Find where the given text appears and provide that cell's center as [x, y] coordinate. 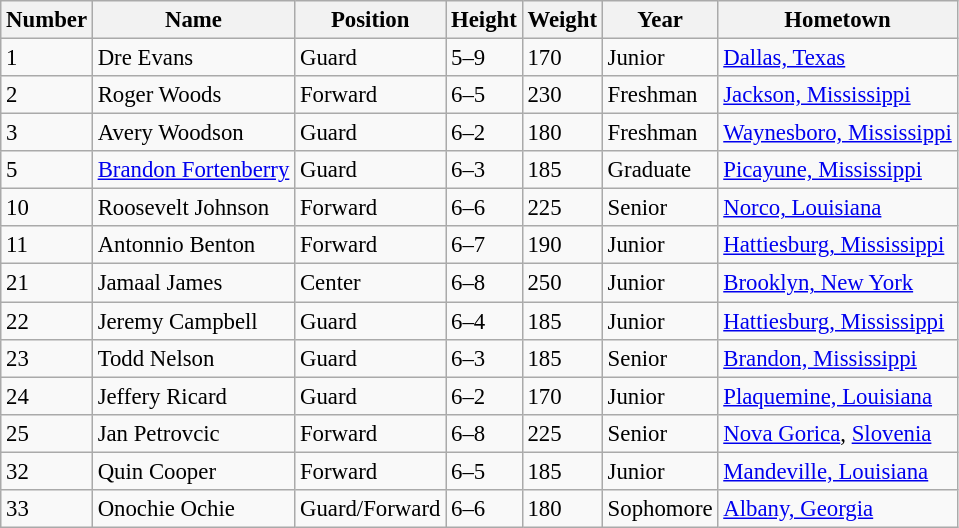
Guard/Forward [370, 509]
23 [47, 358]
Albany, Georgia [838, 509]
Brooklyn, New York [838, 283]
Nova Gorica, Slovenia [838, 433]
24 [47, 396]
250 [562, 283]
1 [47, 58]
Norco, Louisiana [838, 208]
Position [370, 20]
Brandon, Mississippi [838, 358]
Plaquemine, Louisiana [838, 396]
230 [562, 95]
Number [47, 20]
Graduate [660, 170]
Year [660, 20]
25 [47, 433]
Jeffery Ricard [193, 396]
Waynesboro, Mississippi [838, 133]
Dallas, Texas [838, 58]
Weight [562, 20]
2 [47, 95]
Jeremy Campbell [193, 321]
6–4 [484, 321]
Picayune, Mississippi [838, 170]
5–9 [484, 58]
Roger Woods [193, 95]
Brandon Fortenberry [193, 170]
Dre Evans [193, 58]
Mandeville, Louisiana [838, 471]
33 [47, 509]
Center [370, 283]
Onochie Ochie [193, 509]
3 [47, 133]
Height [484, 20]
Jamaal James [193, 283]
Avery Woodson [193, 133]
Roosevelt Johnson [193, 208]
11 [47, 245]
21 [47, 283]
6–7 [484, 245]
32 [47, 471]
Quin Cooper [193, 471]
Todd Nelson [193, 358]
Jan Petrovcic [193, 433]
Antonnio Benton [193, 245]
Jackson, Mississippi [838, 95]
Name [193, 20]
22 [47, 321]
Hometown [838, 20]
190 [562, 245]
5 [47, 170]
10 [47, 208]
Sophomore [660, 509]
